Return the [x, y] coordinate for the center point of the cell that contains the specified text.  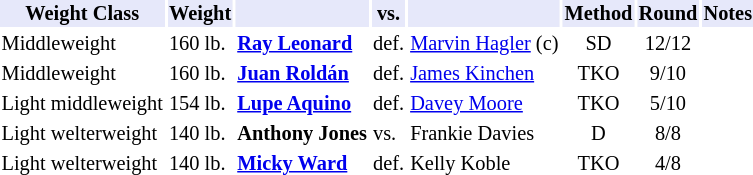
Light welterweight [82, 134]
Davey Moore [484, 104]
Weight [200, 14]
9/10 [668, 74]
Anthony Jones [302, 134]
Weight Class [82, 14]
Ray Leonard [302, 44]
154 lb. [200, 104]
Frankie Davies [484, 134]
Round [668, 14]
8/8 [668, 134]
5/10 [668, 104]
D [598, 134]
Marvin Hagler (c) [484, 44]
James Kinchen [484, 74]
SD [598, 44]
Lupe Aquino [302, 104]
Light middleweight [82, 104]
140 lb. [200, 134]
12/12 [668, 44]
Juan Roldán [302, 74]
Method [598, 14]
